Find where the given text appears and provide that cell's center as (X, Y) coordinate. 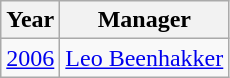
2006 (30, 58)
Year (30, 20)
Leo Beenhakker (144, 58)
Manager (144, 20)
